Determine the [x, y] coordinate at the center of the cell enclosing the given text.  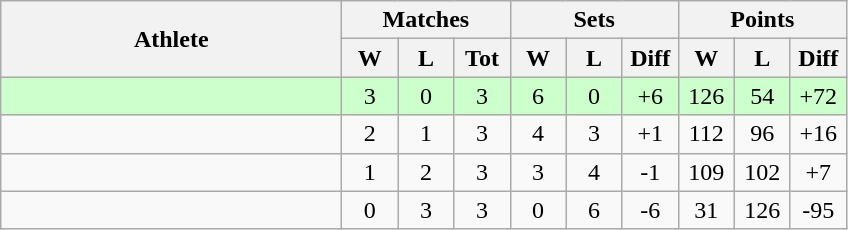
Sets [594, 20]
+6 [650, 96]
Tot [482, 58]
109 [706, 172]
112 [706, 134]
54 [762, 96]
96 [762, 134]
102 [762, 172]
31 [706, 210]
+7 [818, 172]
Points [762, 20]
-95 [818, 210]
+16 [818, 134]
Matches [426, 20]
Athlete [172, 39]
+72 [818, 96]
-1 [650, 172]
+1 [650, 134]
-6 [650, 210]
